Scan for the cell matching the given text and deliver its [x, y] coordinate at center. 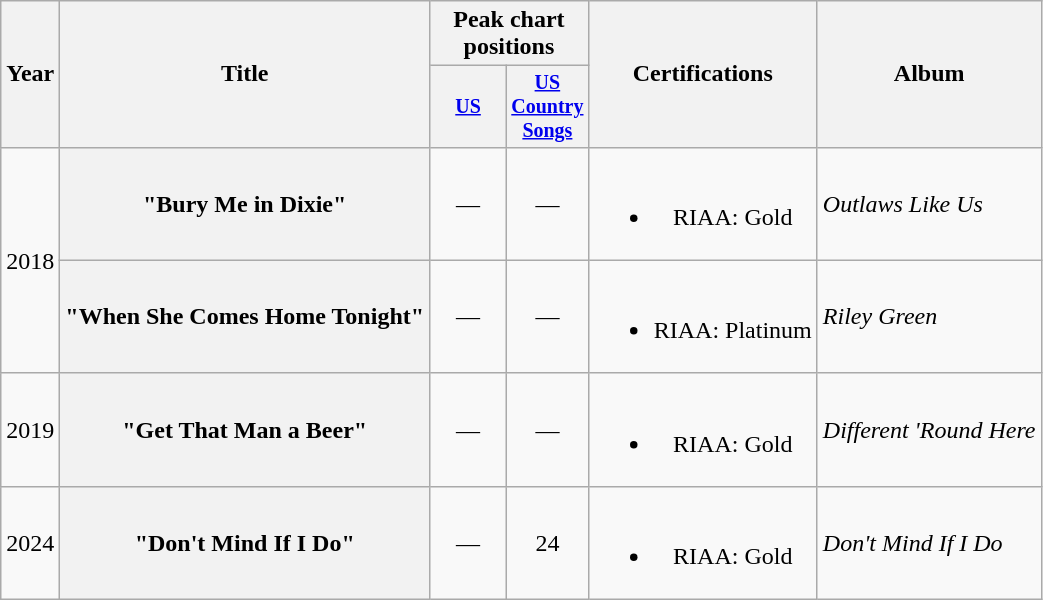
Peak chart positions [510, 34]
US Country Songs [548, 106]
"Get That Man a Beer" [245, 430]
US [468, 106]
Riley Green [929, 316]
"Don't Mind If I Do" [245, 542]
Don't Mind If I Do [929, 542]
Year [30, 74]
"Bury Me in Dixie" [245, 204]
Outlaws Like Us [929, 204]
Different 'Round Here [929, 430]
2018 [30, 260]
2019 [30, 430]
Certifications [702, 74]
"When She Comes Home Tonight" [245, 316]
24 [548, 542]
Title [245, 74]
2024 [30, 542]
Album [929, 74]
RIAA: Platinum [702, 316]
